Return the [X, Y] coordinate for the center point of the cell that contains the specified text.  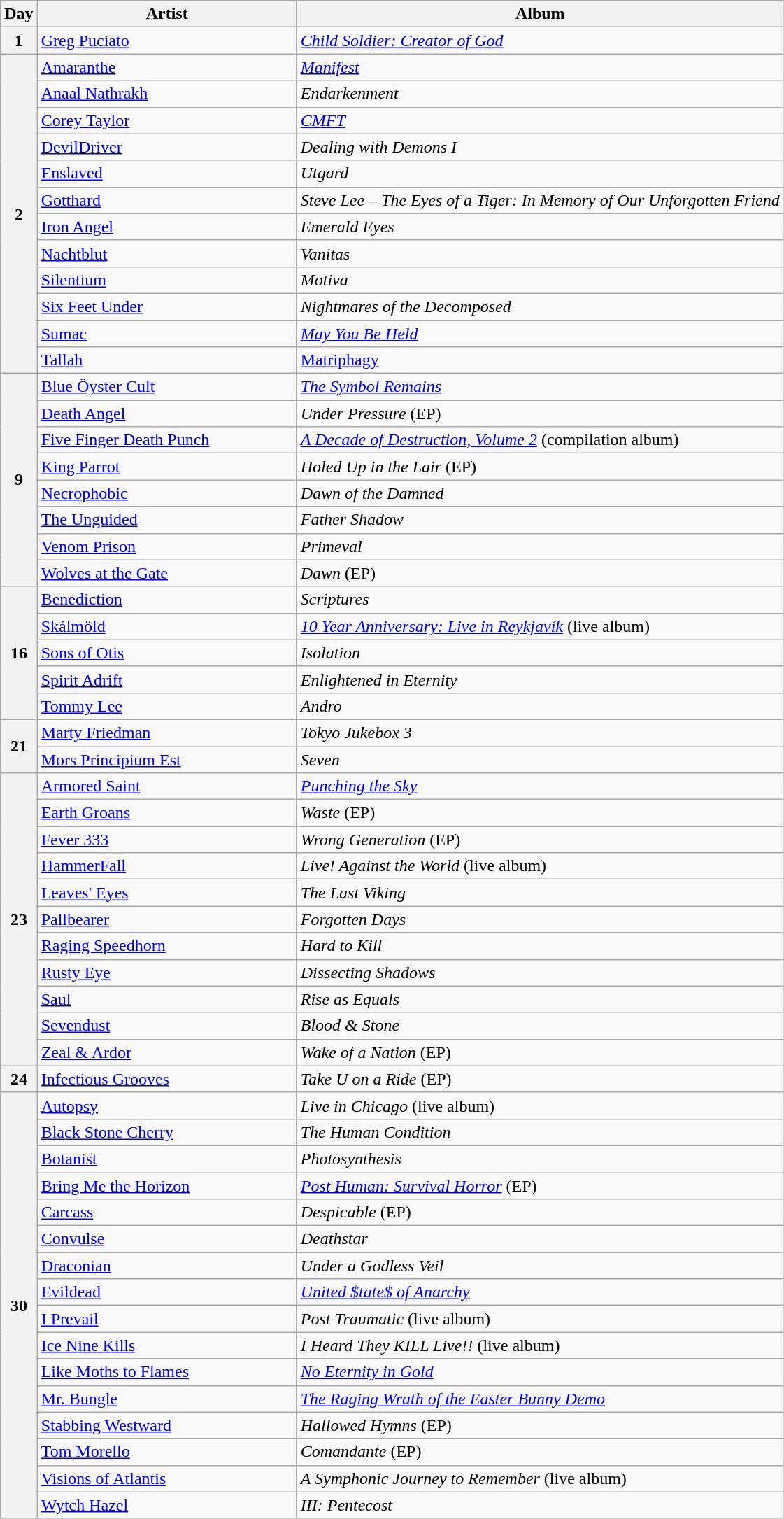
10 Year Anniversary: Live in Reykjavík (live album) [540, 626]
Despicable (EP) [540, 1213]
Visions of Atlantis [166, 1478]
Mr. Bungle [166, 1399]
Leaves' Eyes [166, 893]
The Raging Wrath of the Easter Bunny Demo [540, 1399]
Waste (EP) [540, 813]
Necrophobic [166, 493]
Sons of Otis [166, 653]
Day [19, 14]
Venom Prison [166, 546]
May You Be Held [540, 334]
Autopsy [166, 1105]
Like Moths to Flames [166, 1372]
Hallowed Hymns (EP) [540, 1425]
1 [19, 41]
Greg Puciato [166, 41]
Benediction [166, 600]
Comandante (EP) [540, 1452]
Child Soldier: Creator of God [540, 41]
Father Shadow [540, 520]
Gotthard [166, 200]
Blue Öyster Cult [166, 387]
Steve Lee – The Eyes of a Tiger: In Memory of Our Unforgotten Friend [540, 200]
Wake of a Nation (EP) [540, 1052]
Evildead [166, 1292]
No Eternity in Gold [540, 1372]
Fever 333 [166, 840]
CMFT [540, 120]
Botanist [166, 1159]
Marty Friedman [166, 733]
Isolation [540, 653]
Earth Groans [166, 813]
Post Human: Survival Horror (EP) [540, 1186]
Holed Up in the Lair (EP) [540, 467]
23 [19, 919]
Tom Morello [166, 1452]
30 [19, 1306]
Mors Principium Est [166, 759]
Seven [540, 759]
Iron Angel [166, 227]
24 [19, 1079]
Album [540, 14]
Enlightened in Eternity [540, 679]
Armored Saint [166, 786]
Rusty Eye [166, 973]
Primeval [540, 546]
Bring Me the Horizon [166, 1186]
Amaranthe [166, 67]
Zeal & Ardor [166, 1052]
Dissecting Shadows [540, 973]
2 [19, 214]
Emerald Eyes [540, 227]
Post Traumatic (live album) [540, 1319]
Wolves at the Gate [166, 573]
Tokyo Jukebox 3 [540, 733]
Raging Speedhorn [166, 946]
Enslaved [166, 174]
16 [19, 653]
Andro [540, 706]
Sevendust [166, 1026]
Punching the Sky [540, 786]
The Human Condition [540, 1132]
Infectious Grooves [166, 1079]
Dealing with Demons I [540, 147]
Photosynthesis [540, 1159]
Stabbing Westward [166, 1425]
Dawn of the Damned [540, 493]
Vanitas [540, 253]
Nachtblut [166, 253]
Matriphagy [540, 360]
Ice Nine Kills [166, 1345]
Tommy Lee [166, 706]
Saul [166, 999]
Blood & Stone [540, 1026]
Skálmöld [166, 626]
Nightmares of the Decomposed [540, 306]
Anaal Nathrakh [166, 94]
Death Angel [166, 414]
III: Pentecost [540, 1505]
Corey Taylor [166, 120]
9 [19, 480]
Silentium [166, 280]
United $tate$ of Anarchy [540, 1292]
Wytch Hazel [166, 1505]
Motiva [540, 280]
Endarkenment [540, 94]
Under Pressure (EP) [540, 414]
21 [19, 746]
Wrong Generation (EP) [540, 840]
DevilDriver [166, 147]
Convulse [166, 1239]
Utgard [540, 174]
The Last Viking [540, 893]
Live in Chicago (live album) [540, 1105]
Draconian [166, 1266]
HammerFall [166, 866]
A Decade of Destruction, Volume 2 (compilation album) [540, 440]
A Symphonic Journey to Remember (live album) [540, 1478]
Deathstar [540, 1239]
King Parrot [166, 467]
I Prevail [166, 1319]
The Symbol Remains [540, 387]
Scriptures [540, 600]
Artist [166, 14]
Six Feet Under [166, 306]
Manifest [540, 67]
Forgotten Days [540, 919]
Hard to Kill [540, 946]
The Unguided [166, 520]
Spirit Adrift [166, 679]
Pallbearer [166, 919]
Take U on a Ride (EP) [540, 1079]
Black Stone Cherry [166, 1132]
Live! Against the World (live album) [540, 866]
Tallah [166, 360]
I Heard They KILL Live!! (live album) [540, 1345]
Sumac [166, 334]
Dawn (EP) [540, 573]
Carcass [166, 1213]
Rise as Equals [540, 999]
Five Finger Death Punch [166, 440]
Under a Godless Veil [540, 1266]
